Scan for the cell matching the given text and deliver its [x, y] coordinate at center. 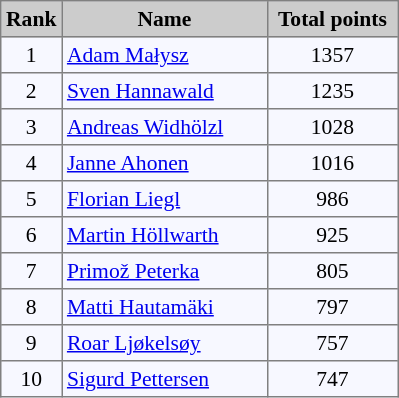
757 [332, 343]
Andreas Widhölzl [165, 127]
797 [332, 307]
Martin Höllwarth [165, 235]
4 [32, 163]
1235 [332, 91]
1357 [332, 55]
747 [332, 379]
986 [332, 199]
8 [32, 307]
Name [165, 19]
Rank [32, 19]
Janne Ahonen [165, 163]
6 [32, 235]
9 [32, 343]
805 [332, 271]
7 [32, 271]
5 [32, 199]
1 [32, 55]
Sven Hannawald [165, 91]
Total points [332, 19]
3 [32, 127]
Primož Peterka [165, 271]
1028 [332, 127]
925 [332, 235]
1016 [332, 163]
2 [32, 91]
Florian Liegl [165, 199]
Matti Hautamäki [165, 307]
10 [32, 379]
Adam Małysz [165, 55]
Roar Ljøkelsøy [165, 343]
Sigurd Pettersen [165, 379]
